For the text-containing cell, return its midpoint in (X, Y) coordinate format. 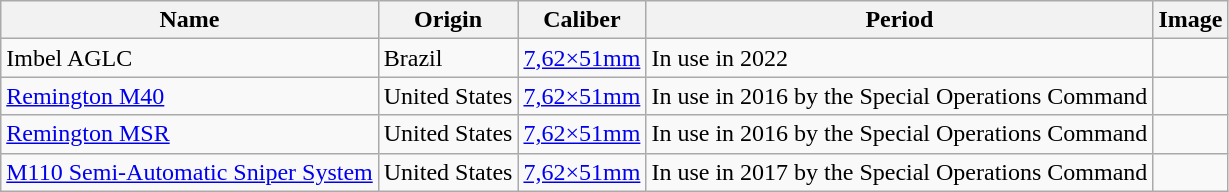
In use in 2022 (900, 58)
Image (1190, 20)
In use in 2017 by the Special Operations Command (900, 172)
Imbel AGLC (190, 58)
Remington M40 (190, 96)
Brazil (448, 58)
Origin (448, 20)
M110 Semi-Automatic Sniper System (190, 172)
Period (900, 20)
Name (190, 20)
Remington MSR (190, 134)
Caliber (582, 20)
